Extract the [X, Y] coordinate from the center of the cell holding the provided text.  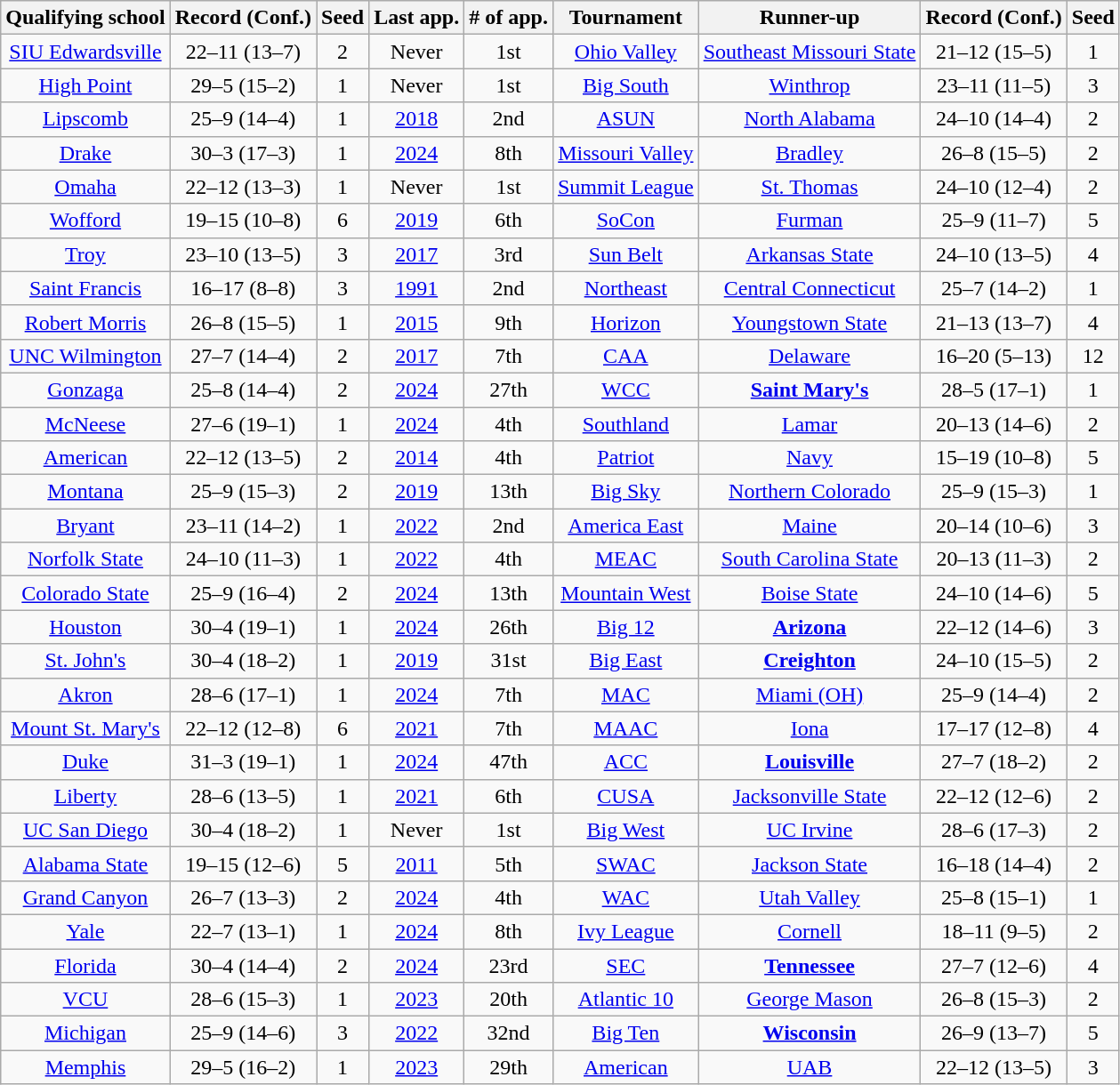
UNC Wilmington [85, 356]
Youngstown State [810, 322]
Northeast [625, 288]
Patriot [625, 458]
Mountain West [625, 593]
Houston [85, 627]
30–4 (14–4) [243, 965]
North Alabama [810, 119]
2018 [416, 119]
WAC [625, 897]
32nd [509, 1033]
Furman [810, 221]
Omaha [85, 187]
2014 [416, 458]
31–3 (19–1) [243, 762]
Bryant [85, 526]
17–17 (12–8) [994, 728]
ASUN [625, 119]
ACC [625, 762]
25–8 (14–4) [243, 390]
Last app. [416, 18]
Northern Colorado [810, 492]
CAA [625, 356]
Tournament [625, 18]
Southeast Missouri State [810, 52]
Liberty [85, 796]
Alabama State [85, 864]
Mount St. Mary's [85, 728]
3rd [509, 254]
Boise State [810, 593]
St. John's [85, 661]
Horizon [625, 322]
Jackson State [810, 864]
22–12 (12–6) [994, 796]
MAC [625, 695]
George Mason [810, 1000]
Delaware [810, 356]
Lipscomb [85, 119]
UAB [810, 1067]
Tennessee [810, 965]
9th [509, 322]
# of app. [509, 18]
Jacksonville State [810, 796]
28–6 (15–3) [243, 1000]
Big Ten [625, 1033]
5th [509, 864]
Sun Belt [625, 254]
Michigan [85, 1033]
27–7 (14–4) [243, 356]
Bradley [810, 153]
Wofford [85, 221]
24–10 (14–6) [994, 593]
Arkansas State [810, 254]
16–20 (5–13) [994, 356]
UC Irvine [810, 830]
Norfolk State [85, 559]
Troy [85, 254]
27–6 (19–1) [243, 424]
22–12 (12–8) [243, 728]
Iona [810, 728]
Big East [625, 661]
1991 [416, 288]
Montana [85, 492]
WCC [625, 390]
25–8 (15–1) [994, 897]
23–11 (11–5) [994, 85]
25–7 (14–2) [994, 288]
Akron [85, 695]
McNeese [85, 424]
Grand Canyon [85, 897]
Wisconsin [810, 1033]
19–15 (12–6) [243, 864]
30–3 (17–3) [243, 153]
22–12 (14–6) [994, 627]
26–8 (15–3) [994, 1000]
27–7 (12–6) [994, 965]
26–9 (13–7) [994, 1033]
16–17 (8–8) [243, 288]
28–6 (17–1) [243, 695]
Southland [625, 424]
Atlantic 10 [625, 1000]
Summit League [625, 187]
VCU [85, 1000]
Colorado State [85, 593]
22–12 (13–3) [243, 187]
Lamar [810, 424]
Miami (OH) [810, 695]
2015 [416, 322]
SWAC [625, 864]
MEAC [625, 559]
12 [1092, 356]
Maine [810, 526]
Big South [625, 85]
28–6 (17–3) [994, 830]
Duke [85, 762]
Ivy League [625, 931]
MAAC [625, 728]
Creighton [810, 661]
19–15 (10–8) [243, 221]
Big Sky [625, 492]
15–19 (10–8) [994, 458]
Gonzaga [85, 390]
SoCon [625, 221]
29–5 (15–2) [243, 85]
28–6 (13–5) [243, 796]
Memphis [85, 1067]
St. Thomas [810, 187]
2011 [416, 864]
29th [509, 1067]
Arizona [810, 627]
Saint Mary's [810, 390]
16–18 (14–4) [994, 864]
America East [625, 526]
Cornell [810, 931]
22–11 (13–7) [243, 52]
20–13 (14–6) [994, 424]
CUSA [625, 796]
Navy [810, 458]
Winthrop [810, 85]
UC San Diego [85, 830]
24–10 (11–3) [243, 559]
Florida [85, 965]
26–7 (13–3) [243, 897]
Utah Valley [810, 897]
24–10 (12–4) [994, 187]
Robert Morris [85, 322]
23rd [509, 965]
Runner-up [810, 18]
20th [509, 1000]
25–9 (16–4) [243, 593]
47th [509, 762]
Big 12 [625, 627]
31st [509, 661]
23–10 (13–5) [243, 254]
30–4 (19–1) [243, 627]
Drake [85, 153]
25–9 (14–6) [243, 1033]
23–11 (14–2) [243, 526]
21–12 (15–5) [994, 52]
Central Connecticut [810, 288]
24–10 (15–5) [994, 661]
24–10 (13–5) [994, 254]
SEC [625, 965]
Missouri Valley [625, 153]
Saint Francis [85, 288]
27–7 (18–2) [994, 762]
South Carolina State [810, 559]
24–10 (14–4) [994, 119]
22–7 (13–1) [243, 931]
Louisville [810, 762]
28–5 (17–1) [994, 390]
18–11 (9–5) [994, 931]
25–9 (11–7) [994, 221]
Big West [625, 830]
26th [509, 627]
High Point [85, 85]
SIU Edwardsville [85, 52]
21–13 (13–7) [994, 322]
Qualifying school [85, 18]
29–5 (16–2) [243, 1067]
27th [509, 390]
Ohio Valley [625, 52]
20–13 (11–3) [994, 559]
20–14 (10–6) [994, 526]
Yale [85, 931]
